Detect which cell encompasses the target text, then output its [X, Y] center coordinate. 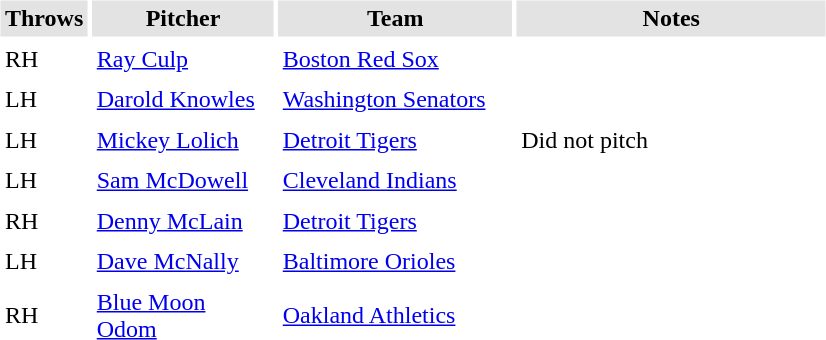
Mickey Lolich [183, 140]
Did not pitch [672, 140]
Pitcher [183, 18]
Team [395, 18]
Throws [44, 18]
Denny McLain [183, 221]
Baltimore Orioles [395, 262]
Dave McNally [183, 262]
Washington Senators [395, 100]
Darold Knowles [183, 100]
Cleveland Indians [395, 180]
Sam McDowell [183, 180]
Notes [672, 18]
Boston Red Sox [395, 59]
Ray Culp [183, 59]
